Capture the cell that displays the provided text and extract its (x, y) central coordinate. 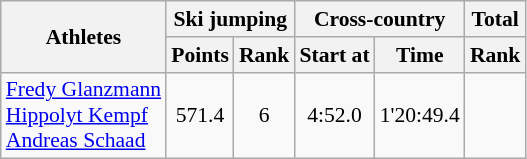
Athletes (84, 36)
1'20:49.4 (420, 116)
Points (200, 55)
Total (496, 19)
Time (420, 55)
6 (264, 116)
Fredy GlanzmannHippolyt KempfAndreas Schaad (84, 116)
Ski jumping (230, 19)
Cross-country (379, 19)
4:52.0 (334, 116)
Start at (334, 55)
571.4 (200, 116)
